Scan for the cell matching the given text and deliver its [x, y] coordinate at center. 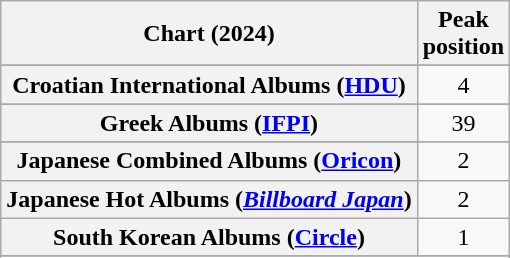
39 [463, 123]
Greek Albums (IFPI) [209, 123]
Peakposition [463, 34]
Japanese Combined Albums (Oricon) [209, 161]
Chart (2024) [209, 34]
Japanese Hot Albums (Billboard Japan) [209, 199]
4 [463, 85]
South Korean Albums (Circle) [209, 237]
1 [463, 237]
Croatian International Albums (HDU) [209, 85]
